Identify which cell holds the provided text, then report its [X, Y] central coordinate. 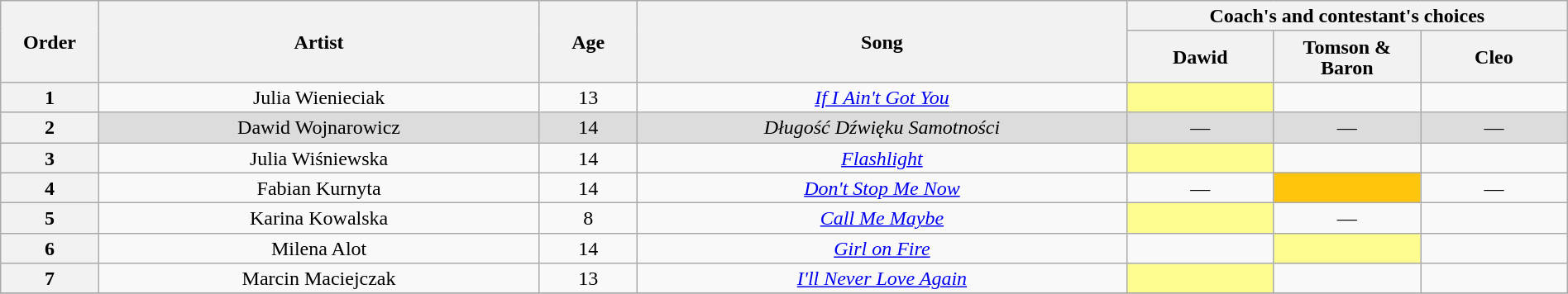
I'll Never Love Again [882, 279]
4 [50, 188]
Dawid [1200, 56]
If I Ain't Got You [882, 97]
Girl on Fire [882, 248]
8 [588, 218]
3 [50, 157]
Milena Alot [319, 248]
Coach's and contestant's choices [1346, 17]
5 [50, 218]
Julia Wiśniewska [319, 157]
Tomson & Baron [1347, 56]
Dawid Wojnarowicz [319, 127]
2 [50, 127]
Age [588, 41]
Karina Kowalska [319, 218]
Don't Stop Me Now [882, 188]
Song [882, 41]
1 [50, 97]
7 [50, 279]
Artist [319, 41]
Flashlight [882, 157]
Długość Dźwięku Samotności [882, 127]
Order [50, 41]
6 [50, 248]
Fabian Kurnyta [319, 188]
Cleo [1494, 56]
Marcin Maciejczak [319, 279]
Julia Wienieciak [319, 97]
Call Me Maybe [882, 218]
